Pinpoint the cell where the given text exists, returning its (x, y) midpoint coordinate. 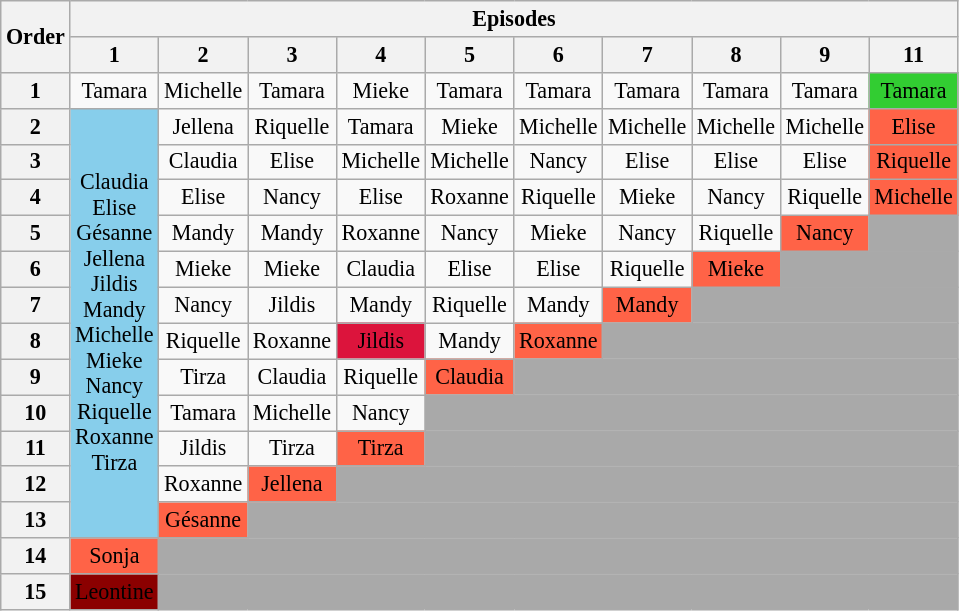
15 (36, 591)
Gésanne (204, 520)
13 (36, 520)
Episodes (514, 18)
Leontine (114, 591)
Order (36, 36)
10 (36, 412)
Sonja (114, 556)
14 (36, 556)
12 (36, 484)
Claudia Elise Gésanne Jellena Jildis Mandy Michelle Mieke Nancy Riquelle Roxanne Tirza (114, 323)
